Scan for the cell matching the given text and deliver its (x, y) coordinate at center. 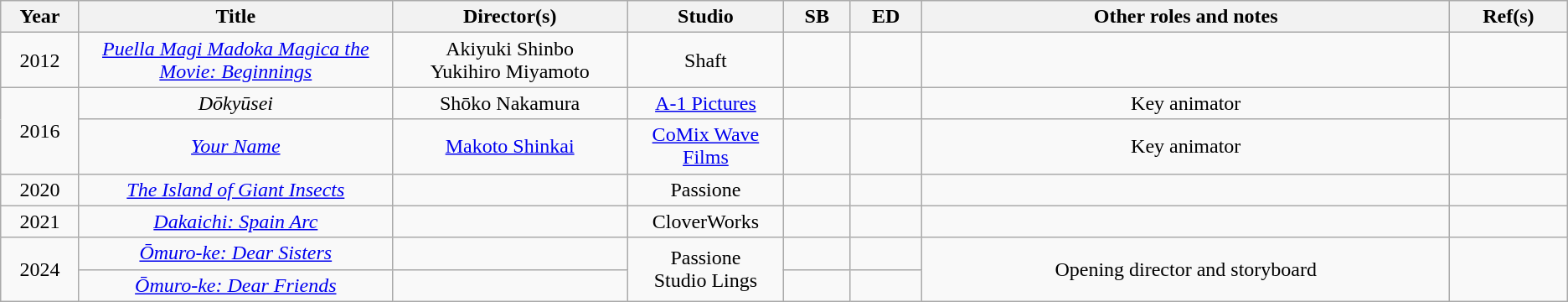
Dakaichi: Spain Arc (235, 221)
PassioneStudio Lings (705, 269)
Your Name (235, 146)
Ōmuro-ke: Dear Sisters (235, 253)
2016 (40, 131)
ED (886, 17)
Other roles and notes (1186, 17)
Shaft (705, 60)
2020 (40, 190)
Passione (705, 190)
Ōmuro-ke: Dear Friends (235, 285)
SB (818, 17)
Opening director and storyboard (1186, 269)
CloverWorks (705, 221)
2024 (40, 269)
Makoto Shinkai (509, 146)
A-1 Pictures (705, 103)
2012 (40, 60)
Title (235, 17)
Shōko Nakamura (509, 103)
The Island of Giant Insects (235, 190)
Year (40, 17)
Director(s) (509, 17)
Ref(s) (1508, 17)
Puella Magi Madoka Magica the Movie: Beginnings (235, 60)
Akiyuki Shinbo Yukihiro Miyamoto (509, 60)
2021 (40, 221)
Dōkyūsei (235, 103)
Studio (705, 17)
CoMix Wave Films (705, 146)
